Return (x, y) of the center of cell containing provided text 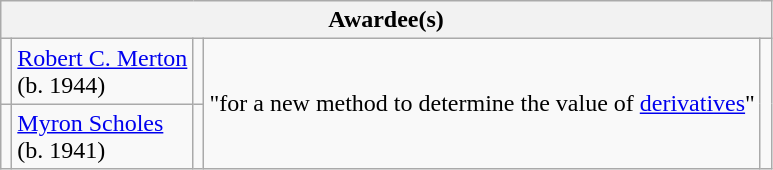
Robert C. Merton(b. 1944) (102, 72)
Myron Scholes(b. 1941) (102, 136)
Awardee(s) (386, 20)
"for a new method to determine the value of derivatives" (482, 104)
